Return the [x, y] coordinate for the center point of the cell that contains the specified text.  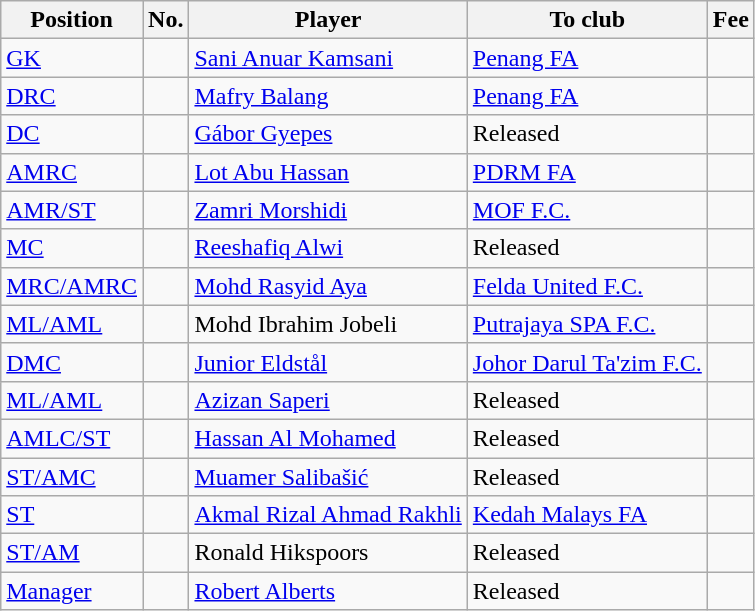
Johor Darul Ta'zim F.C. [587, 362]
Mohd Ibrahim Jobeli [328, 324]
Muamer Salibašić [328, 477]
Lot Abu Hassan [328, 172]
To club [587, 20]
DC [72, 134]
AMLC/ST [72, 438]
Zamri Morshidi [328, 210]
Felda United F.C. [587, 286]
MOF F.C. [587, 210]
Fee [730, 20]
Mohd Rasyid Aya [328, 286]
ST/AMC [72, 477]
GK [72, 58]
Kedah Malays FA [587, 515]
Hassan Al Mohamed [328, 438]
Mafry Balang [328, 96]
Akmal Rizal Ahmad Rakhli [328, 515]
ST/AM [72, 553]
DMC [72, 362]
ST [72, 515]
No. [166, 20]
Putrajaya SPA F.C. [587, 324]
AMRC [72, 172]
Azizan Saperi [328, 400]
MC [72, 248]
Junior Eldstål [328, 362]
AMR/ST [72, 210]
Player [328, 20]
Manager [72, 591]
PDRM FA [587, 172]
Robert Alberts [328, 591]
DRC [72, 96]
Gábor Gyepes [328, 134]
MRC/AMRC [72, 286]
Position [72, 20]
Sani Anuar Kamsani [328, 58]
Ronald Hikspoors [328, 553]
Reeshafiq Alwi [328, 248]
